Locate the cell with the specified text and output its (X, Y) center coordinate. 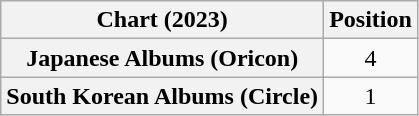
Position (371, 20)
South Korean Albums (Circle) (162, 96)
4 (371, 58)
Chart (2023) (162, 20)
Japanese Albums (Oricon) (162, 58)
1 (371, 96)
